For the text-containing cell, return its midpoint in [X, Y] coordinate format. 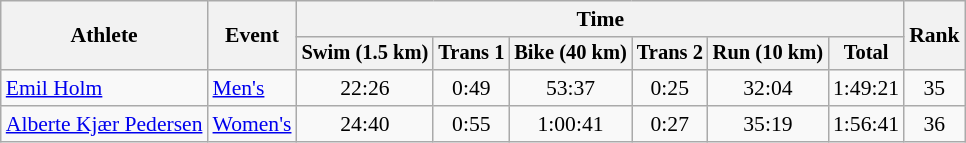
Bike (40 km) [570, 54]
35 [934, 88]
Run (10 km) [768, 54]
36 [934, 124]
Swim (1.5 km) [366, 54]
0:27 [670, 124]
Trans 1 [471, 54]
0:49 [471, 88]
0:55 [471, 124]
1:56:41 [866, 124]
1:49:21 [866, 88]
Athlete [104, 36]
22:26 [366, 88]
0:25 [670, 88]
35:19 [768, 124]
Men's [252, 88]
24:40 [366, 124]
Emil Holm [104, 88]
Rank [934, 36]
Women's [252, 124]
Time [601, 19]
32:04 [768, 88]
53:37 [570, 88]
Alberte Kjær Pedersen [104, 124]
Event [252, 36]
Total [866, 54]
1:00:41 [570, 124]
Trans 2 [670, 54]
